Search for the cell housing the specified text and yield its (X, Y) center coordinate. 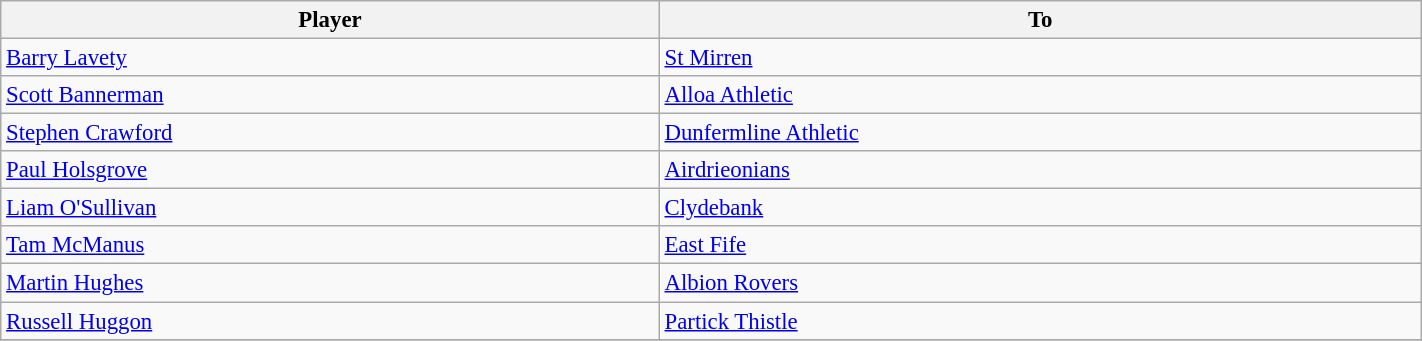
Clydebank (1040, 208)
Barry Lavety (330, 58)
Albion Rovers (1040, 283)
Scott Bannerman (330, 95)
East Fife (1040, 245)
Liam O'Sullivan (330, 208)
Martin Hughes (330, 283)
Partick Thistle (1040, 321)
Stephen Crawford (330, 133)
Paul Holsgrove (330, 170)
St Mirren (1040, 58)
Player (330, 20)
Alloa Athletic (1040, 95)
Airdrieonians (1040, 170)
To (1040, 20)
Dunfermline Athletic (1040, 133)
Russell Huggon (330, 321)
Tam McManus (330, 245)
